Scan for the cell matching the given text and deliver its [x, y] coordinate at center. 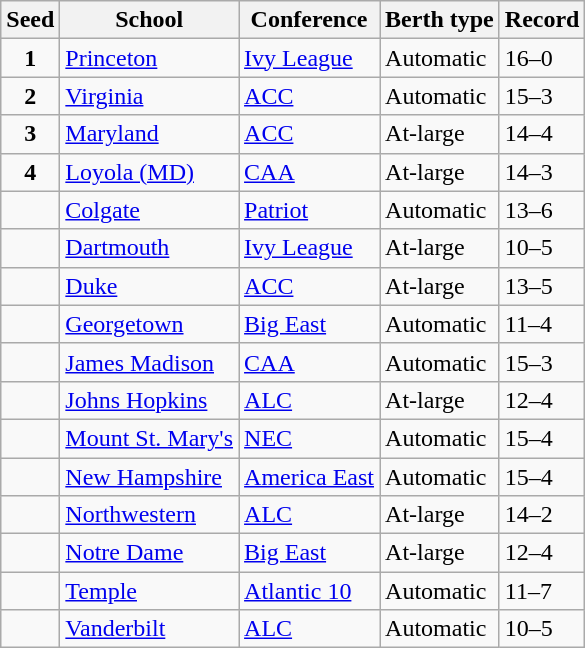
James Madison [150, 362]
NEC [310, 438]
Northwestern [150, 515]
11–7 [542, 591]
11–4 [542, 324]
13–6 [542, 210]
14–4 [542, 134]
16–0 [542, 58]
3 [30, 134]
Seed [30, 20]
Maryland [150, 134]
Notre Dame [150, 553]
Mount St. Mary's [150, 438]
America East [310, 477]
Virginia [150, 96]
13–5 [542, 286]
Princeton [150, 58]
Berth type [440, 20]
Johns Hopkins [150, 400]
Patriot [310, 210]
1 [30, 58]
Colgate [150, 210]
Conference [310, 20]
Record [542, 20]
Atlantic 10 [310, 591]
2 [30, 96]
4 [30, 172]
Georgetown [150, 324]
Dartmouth [150, 248]
14–2 [542, 515]
Duke [150, 286]
Loyola (MD) [150, 172]
Temple [150, 591]
School [150, 20]
14–3 [542, 172]
New Hampshire [150, 477]
Vanderbilt [150, 629]
